Identify which cell holds the provided text, then report its (x, y) central coordinate. 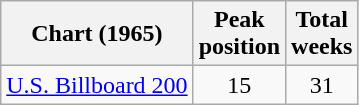
31 (322, 85)
Peakposition (239, 34)
15 (239, 85)
Totalweeks (322, 34)
U.S. Billboard 200 (97, 85)
Chart (1965) (97, 34)
